Search for the cell housing the specified text and yield its [x, y] center coordinate. 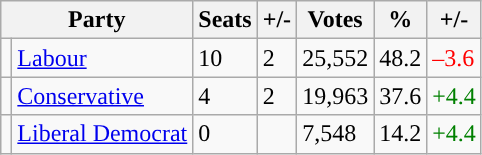
37.6 [400, 96]
0 [225, 134]
–3.6 [454, 58]
10 [225, 58]
7,548 [336, 134]
14.2 [400, 134]
Conservative [102, 96]
Liberal Democrat [102, 134]
25,552 [336, 58]
Party [97, 20]
Votes [336, 20]
48.2 [400, 58]
% [400, 20]
Seats [225, 20]
19,963 [336, 96]
Labour [102, 58]
4 [225, 96]
